Return (x, y) of the center of cell containing provided text 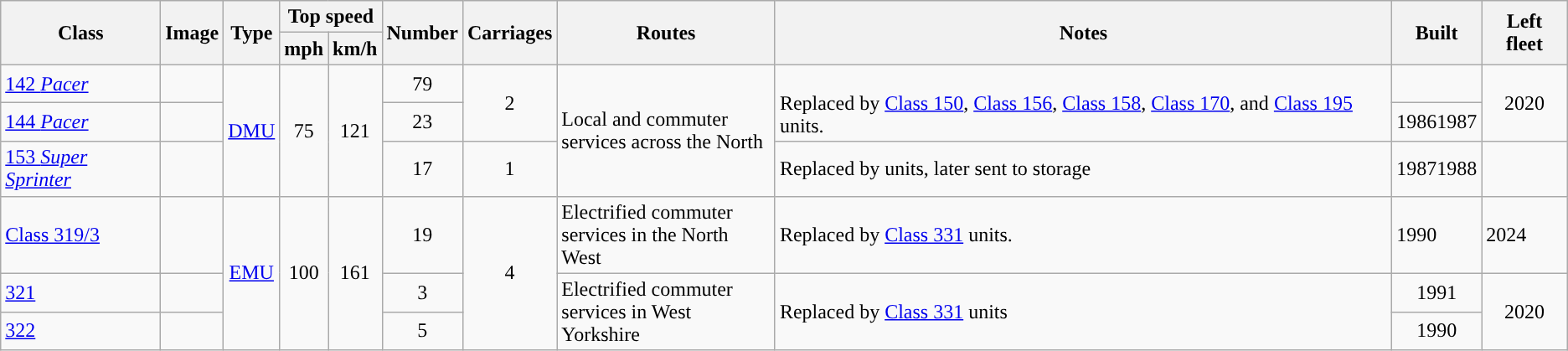
Electrified commuterservices in West Yorkshire (667, 312)
75 (304, 131)
19861987 (1437, 122)
Electrified commuterservices in the North West (667, 235)
Image (193, 33)
1 (509, 169)
Top speed (331, 17)
Replaced by units, later sent to storage (1083, 169)
121 (355, 131)
Built (1437, 33)
Replaced by Class 331 units. (1083, 235)
Class 319/3 (80, 235)
23 (422, 122)
1991 (1437, 292)
19871988 (1437, 169)
144 Pacer (80, 122)
Left fleet (1524, 33)
Class (80, 33)
153 Super Sprinter (80, 169)
3 (422, 292)
142 Pacer (80, 84)
Replaced by Class 331 units (1083, 312)
2024 (1524, 235)
Number (422, 33)
EMU (251, 273)
100 (304, 273)
322 (80, 331)
4 (509, 273)
Routes (667, 33)
DMU (251, 131)
79 (422, 84)
Carriages (509, 33)
Local and commuterservices across the North (667, 131)
mph (304, 49)
Notes (1083, 33)
161 (355, 273)
17 (422, 169)
19 (422, 235)
Replaced by Class 150, Class 156, Class 158, Class 170, and Class 195 units. (1083, 103)
5 (422, 331)
2 (509, 103)
km/h (355, 49)
321 (80, 292)
Type (251, 33)
